Scan for the cell matching the given text and deliver its [x, y] coordinate at center. 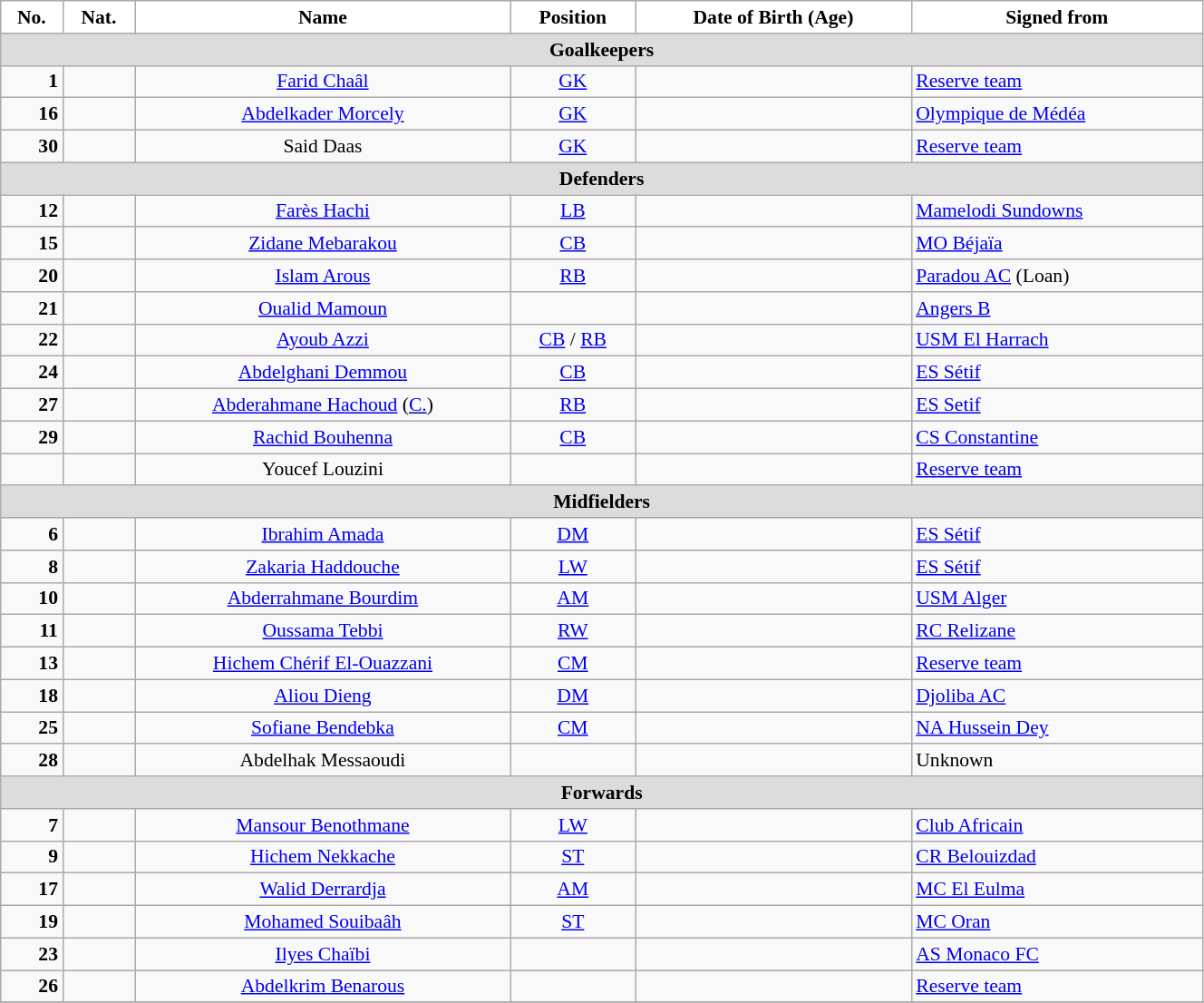
USM El Harrach [1057, 340]
Zidane Mebarakou [323, 244]
CR Belouizdad [1057, 857]
Forwards [602, 793]
28 [32, 761]
Farid Chaâl [323, 82]
7 [32, 825]
8 [32, 567]
20 [32, 276]
Oualid Mamoun [323, 308]
9 [32, 857]
Angers B [1057, 308]
Oussama Tebbi [323, 631]
MC Oran [1057, 922]
21 [32, 308]
No. [32, 17]
15 [32, 244]
13 [32, 664]
Olympique de Médéa [1057, 114]
Defenders [602, 179]
CB / RB [573, 340]
30 [32, 147]
MO Béjaïa [1057, 244]
Hichem Chérif El-Ouazzani [323, 664]
NA Hussein Dey [1057, 728]
Goalkeepers [602, 50]
Abdelkrim Benarous [323, 987]
Walid Derrardja [323, 890]
19 [32, 922]
29 [32, 437]
12 [32, 211]
Midfielders [602, 502]
Abdelkader Morcely [323, 114]
16 [32, 114]
Signed from [1057, 17]
Ilyes Chaïbi [323, 954]
26 [32, 987]
Zakaria Haddouche [323, 567]
Rachid Bouhenna [323, 437]
Nat. [99, 17]
RW [573, 631]
Mansour Benothmane [323, 825]
Djoliba AC [1057, 696]
Ibrahim Amada [323, 534]
Paradou AC (Loan) [1057, 276]
1 [32, 82]
RC Relizane [1057, 631]
23 [32, 954]
11 [32, 631]
17 [32, 890]
Ayoub Azzi [323, 340]
Hichem Nekkache [323, 857]
Name [323, 17]
MC El Eulma [1057, 890]
USM Alger [1057, 599]
27 [32, 405]
18 [32, 696]
Sofiane Bendebka [323, 728]
ES Setif [1057, 405]
Mohamed Souibaâh [323, 922]
Abdelhak Messaoudi [323, 761]
Farès Hachi [323, 211]
Date of Birth (Age) [774, 17]
25 [32, 728]
Aliou Dieng [323, 696]
Abdelghani Demmou [323, 373]
Club Africain [1057, 825]
24 [32, 373]
AS Monaco FC [1057, 954]
Abderrahmane Bourdim [323, 599]
Mamelodi Sundowns [1057, 211]
LB [573, 211]
Islam Arous [323, 276]
Youcef Louzini [323, 470]
10 [32, 599]
6 [32, 534]
Abderahmane Hachoud (C.) [323, 405]
22 [32, 340]
Unknown [1057, 761]
Position [573, 17]
CS Constantine [1057, 437]
Said Daas [323, 147]
